Detect which cell encompasses the target text, then output its (X, Y) center coordinate. 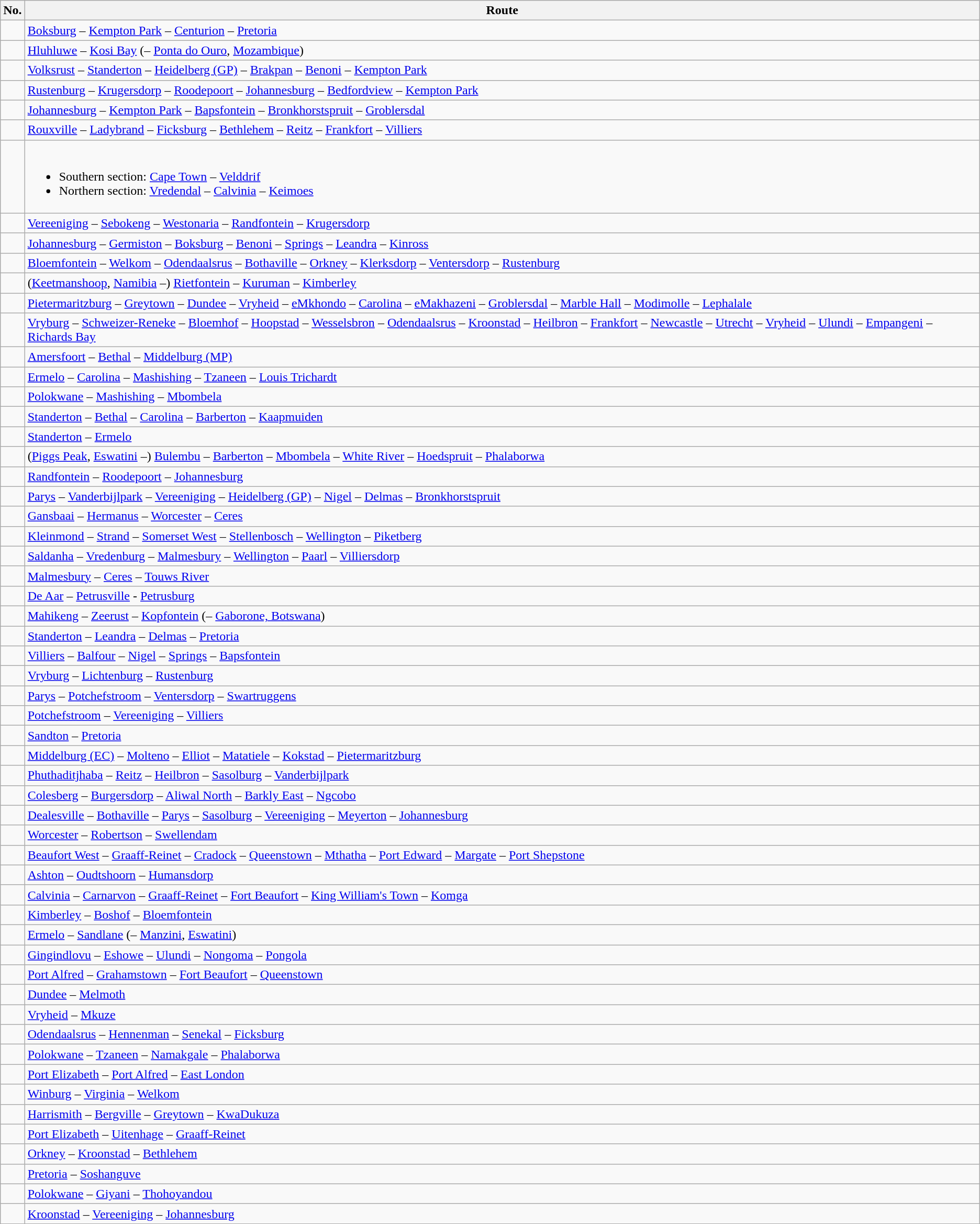
Southern section: Cape Town – VelddrifNorthern section: Vredendal – Calvinia – Keimoes (502, 176)
Gingindlovu – Eshowe – Ulundi – Nongoma – Pongola (502, 954)
No. (13, 10)
Boksburg – Kempton Park – Centurion – Pretoria (502, 30)
Ermelo – Sandlane (– Manzini, Eswatini) (502, 934)
Polokwane – Mashishing – Mbombela (502, 397)
(Keetmanshoop, Namibia –) Rietfontein – Kuruman – Kimberley (502, 283)
Ermelo – Carolina – Mashishing – Tzaneen – Louis Trichardt (502, 377)
Dundee – Melmoth (502, 995)
Standerton – Ermelo (502, 437)
Ashton – Oudtshoorn – Humansdorp (502, 875)
Johannesburg – Kempton Park – Bapsfontein – Bronkhorstspruit – Groblersdal (502, 110)
Standerton – Bethal – Carolina – Barberton – Kaapmuiden (502, 417)
Pretoria – Soshanguve (502, 1174)
Harrismith – Bergville – Greytown – KwaDukuza (502, 1114)
Winburg – Virginia – Welkom (502, 1094)
Rustenburg – Krugersdorp – Roodepoort – Johannesburg – Bedfordview – Kempton Park (502, 90)
Randfontein – Roodepoort – Johannesburg (502, 476)
Kimberley – Boshof – Bloemfontein (502, 915)
Vryheid – Mkuze (502, 1015)
Polokwane – Giyani – Thohoyandou (502, 1194)
Port Alfred – Grahamstown – Fort Beaufort – Queenstown (502, 975)
Sandton – Pretoria (502, 736)
Middelburg (EC) – Molteno – Elliot – Matatiele – Kokstad – Pietermaritzburg (502, 755)
Vereeniging – Sebokeng – Westonaria – Randfontein – Krugersdorp (502, 223)
Standerton – Leandra – Delmas – Pretoria (502, 636)
Pietermaritzburg – Greytown – Dundee – Vryheid – eMkhondo – Carolina – eMakhazeni – Groblersdal – Marble Hall – Modimolle – Lephalale (502, 303)
Potchefstroom – Vereeniging – Villiers (502, 716)
Villiers – Balfour – Nigel – Springs – Bapsfontein (502, 656)
Phuthaditjhaba – Reitz – Heilbron – Sasolburg – Vanderbijlpark (502, 775)
Parys – Potchefstroom – Ventersdorp – Swartruggens (502, 696)
Vryburg – Lichtenburg – Rustenburg (502, 676)
Route (502, 10)
Dealesville – Bothaville – Parys – Sasolburg – Vereeniging – Meyerton – Johannesburg (502, 815)
Kleinmond – Strand – Somerset West – Stellenbosch – Wellington – Piketberg (502, 536)
Parys – Vanderbijlpark – Vereeniging – Heidelberg (GP) – Nigel – Delmas – Bronkhorstspruit (502, 496)
Rouxville – Ladybrand – Ficksburg – Bethlehem – Reitz – Frankfort – Villiers (502, 130)
(Piggs Peak, Eswatini –) Bulembu – Barberton – Mbombela – White River – Hoedspruit – Phalaborwa (502, 457)
Malmesbury – Ceres – Touws River (502, 576)
Hluhluwe – Kosi Bay (– Ponta do Ouro, Mozambique) (502, 50)
Mahikeng – Zeerust – Kopfontein (– Gaborone, Botswana) (502, 616)
Calvinia – Carnarvon – Graaff-Reinet – Fort Beaufort – King William's Town – Komga (502, 895)
Port Elizabeth – Port Alfred – East London (502, 1074)
Port Elizabeth – Uitenhage – Graaff-Reinet (502, 1134)
Beaufort West – Graaff-Reinet – Cradock – Queenstown – Mthatha – Port Edward – Margate – Port Shepstone (502, 855)
Gansbaai – Hermanus – Worcester – Ceres (502, 516)
Saldanha – Vredenburg – Malmesbury – Wellington – Paarl – Villiersdorp (502, 556)
Kroonstad – Vereeniging – Johannesburg (502, 1214)
Odendaalsrus – Hennenman – Senekal – Ficksburg (502, 1034)
Colesberg – Burgersdorp – Aliwal North – Barkly East – Ngcobo (502, 795)
Johannesburg – Germiston – Boksburg – Benoni – Springs – Leandra – Kinross (502, 243)
Orkney – Kroonstad – Bethlehem (502, 1154)
Volksrust – Standerton – Heidelberg (GP) – Brakpan – Benoni – Kempton Park (502, 70)
Amersfoort – Bethal – Middelburg (MP) (502, 357)
De Aar – Petrusville - Petrusburg (502, 596)
Polokwane – Tzaneen – Namakgale – Phalaborwa (502, 1054)
Worcester – Robertson – Swellendam (502, 835)
Bloemfontein – Welkom – Odendaalsrus – Bothaville – Orkney – Klerksdorp – Ventersdorp – Rustenburg (502, 263)
